For the text-containing cell, return its midpoint in (x, y) coordinate format. 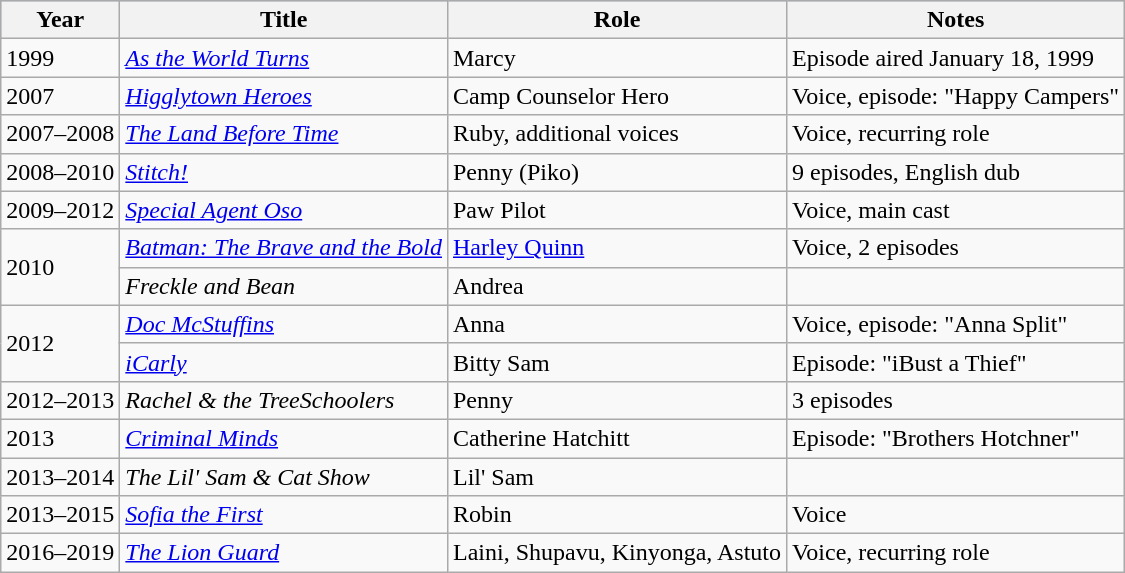
Voice, episode: "Anna Split" (956, 324)
Penny (Piko) (616, 172)
2013–2015 (60, 515)
The Land Before Time (284, 134)
Camp Counselor Hero (616, 96)
2012–2013 (60, 400)
Role (616, 20)
Episode aired January 18, 1999 (956, 58)
Paw Pilot (616, 210)
Ruby, additional voices (616, 134)
2013–2014 (60, 477)
Anna (616, 324)
Lil' Sam (616, 477)
2016–2019 (60, 553)
3 episodes (956, 400)
As the World Turns (284, 58)
Freckle and Bean (284, 286)
Marcy (616, 58)
2009–2012 (60, 210)
Doc McStuffins (284, 324)
2008–2010 (60, 172)
1999 (60, 58)
Harley Quinn (616, 248)
Laini, Shupavu, Kinyonga, Astuto (616, 553)
Episode: "Brothers Hotchner" (956, 438)
2013 (60, 438)
Criminal Minds (284, 438)
Stitch! (284, 172)
2007 (60, 96)
Catherine Hatchitt (616, 438)
Rachel & the TreeSchoolers (284, 400)
Voice (956, 515)
The Lion Guard (284, 553)
Notes (956, 20)
Robin (616, 515)
2010 (60, 267)
Penny (616, 400)
iCarly (284, 362)
9 episodes, English dub (956, 172)
Batman: The Brave and the Bold (284, 248)
2007–2008 (60, 134)
Voice, 2 episodes (956, 248)
The Lil' Sam & Cat Show (284, 477)
Voice, episode: "Happy Campers" (956, 96)
Year (60, 20)
2012 (60, 343)
Voice, main cast (956, 210)
Andrea (616, 286)
Higglytown Heroes (284, 96)
Special Agent Oso (284, 210)
Bitty Sam (616, 362)
Episode: "iBust a Thief" (956, 362)
Sofia the First (284, 515)
Title (284, 20)
